Locate the cell with the specified text and output its (X, Y) center coordinate. 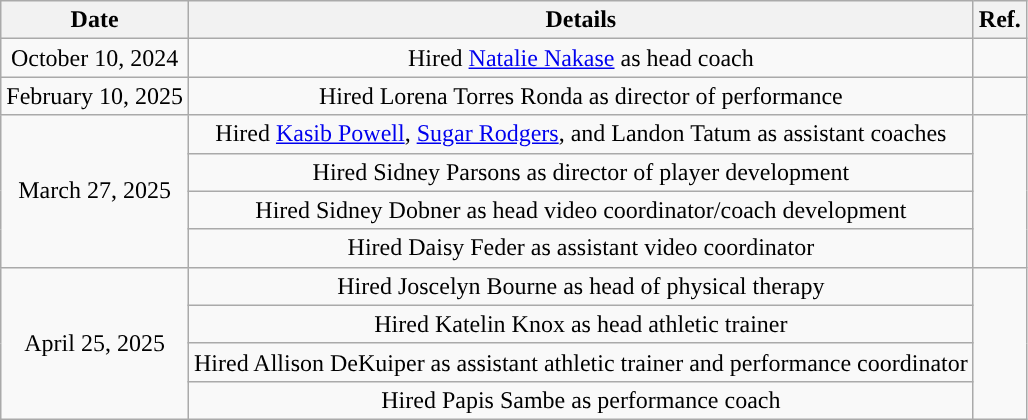
Ref. (1000, 20)
Hired Natalie Nakase as head coach (580, 58)
Hired Joscelyn Bourne as head of physical therapy (580, 286)
Details (580, 20)
October 10, 2024 (95, 58)
March 27, 2025 (95, 191)
Hired Sidney Dobner as head video coordinator/coach development (580, 210)
Hired Lorena Torres Ronda as director of performance (580, 96)
Hired Katelin Knox as head athletic trainer (580, 324)
Hired Daisy Feder as assistant video coordinator (580, 248)
Hired Sidney Parsons as director of player development (580, 172)
Date (95, 20)
February 10, 2025 (95, 96)
Hired Allison DeKuiper as assistant athletic trainer and performance coordinator (580, 362)
Hired Papis Sambe as performance coach (580, 400)
Hired Kasib Powell, Sugar Rodgers, and Landon Tatum as assistant coaches (580, 134)
April 25, 2025 (95, 343)
